Locate the cell with the specified text and output its [x, y] center coordinate. 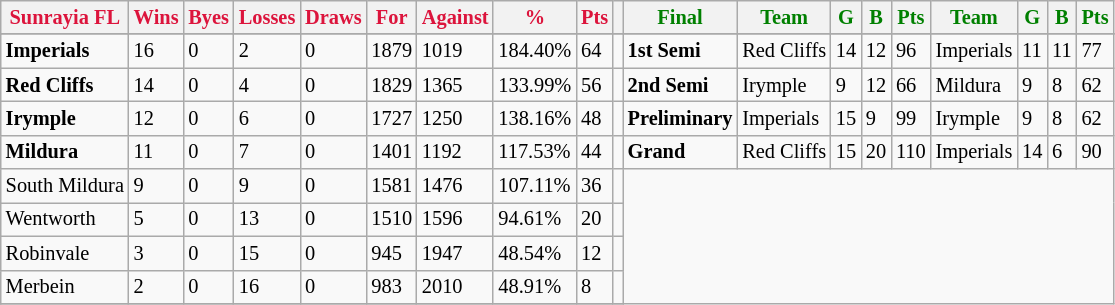
1727 [391, 118]
66 [910, 85]
1581 [391, 186]
1250 [456, 118]
5 [156, 219]
Against [456, 17]
983 [391, 287]
1401 [391, 152]
77 [1096, 51]
Wentworth [65, 219]
107.11% [534, 186]
64 [594, 51]
Losses [267, 17]
South Mildura [65, 186]
1192 [456, 152]
2010 [456, 287]
Preliminary [680, 118]
1476 [456, 186]
44 [594, 152]
1879 [391, 51]
1019 [456, 51]
13 [267, 219]
Draws [333, 17]
138.16% [534, 118]
184.40% [534, 51]
Final [680, 17]
36 [594, 186]
96 [910, 51]
99 [910, 118]
48 [594, 118]
133.99% [534, 85]
4 [267, 85]
1st Semi [680, 51]
945 [391, 253]
1947 [456, 253]
1829 [391, 85]
90 [1096, 152]
% [534, 17]
56 [594, 85]
Wins [156, 17]
3 [156, 253]
117.53% [534, 152]
48.54% [534, 253]
Byes [208, 17]
94.61% [534, 219]
Merbein [65, 287]
1365 [456, 85]
Robinvale [65, 253]
48.91% [534, 287]
2nd Semi [680, 85]
Sunrayia FL [65, 17]
110 [910, 152]
For [391, 17]
Grand [680, 152]
7 [267, 152]
1596 [456, 219]
1510 [391, 219]
